Identify which cell holds the provided text, then report its [x, y] central coordinate. 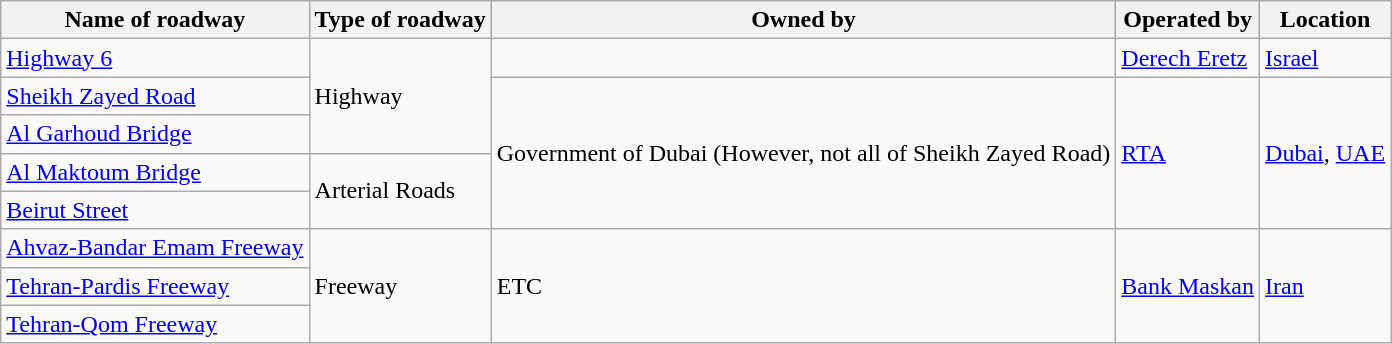
Government of Dubai (However, not all of Sheikh Zayed Road) [804, 153]
Name of roadway [155, 20]
Beirut Street [155, 210]
Al Garhoud Bridge [155, 134]
Al Maktoum Bridge [155, 172]
Highway 6 [155, 58]
Derech Eretz [1188, 58]
Arterial Roads [400, 191]
Location [1326, 20]
Iran [1326, 286]
Tehran-Pardis Freeway [155, 286]
Highway [400, 96]
Ahvaz-Bandar Emam Freeway [155, 248]
Sheikh Zayed Road [155, 96]
Operated by [1188, 20]
Dubai, UAE [1326, 153]
ETC [804, 286]
Israel [1326, 58]
RTA [1188, 153]
Bank Maskan [1188, 286]
Freeway [400, 286]
Type of roadway [400, 20]
Owned by [804, 20]
Tehran-Qom Freeway [155, 324]
